Provide the (X, Y) coordinate of the cell's center where the given text is located.  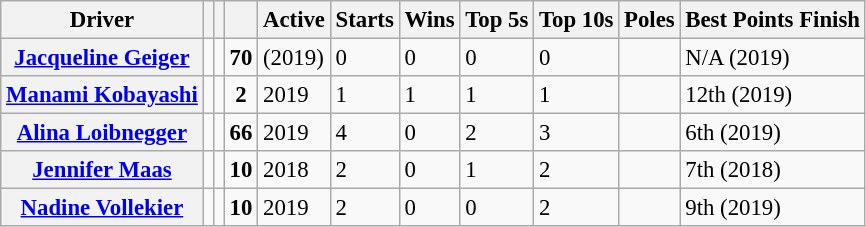
7th (2018) (772, 170)
Nadine Vollekier (102, 208)
Alina Loibnegger (102, 133)
Top 5s (497, 20)
Jennifer Maas (102, 170)
9th (2019) (772, 208)
Driver (102, 20)
6th (2019) (772, 133)
3 (576, 133)
Wins (430, 20)
2018 (294, 170)
Best Points Finish (772, 20)
Active (294, 20)
Jacqueline Geiger (102, 58)
70 (240, 58)
4 (364, 133)
12th (2019) (772, 95)
N/A (2019) (772, 58)
66 (240, 133)
Top 10s (576, 20)
Starts (364, 20)
(2019) (294, 58)
Poles (650, 20)
Manami Kobayashi (102, 95)
